Scan for the cell matching the given text and deliver its [x, y] coordinate at center. 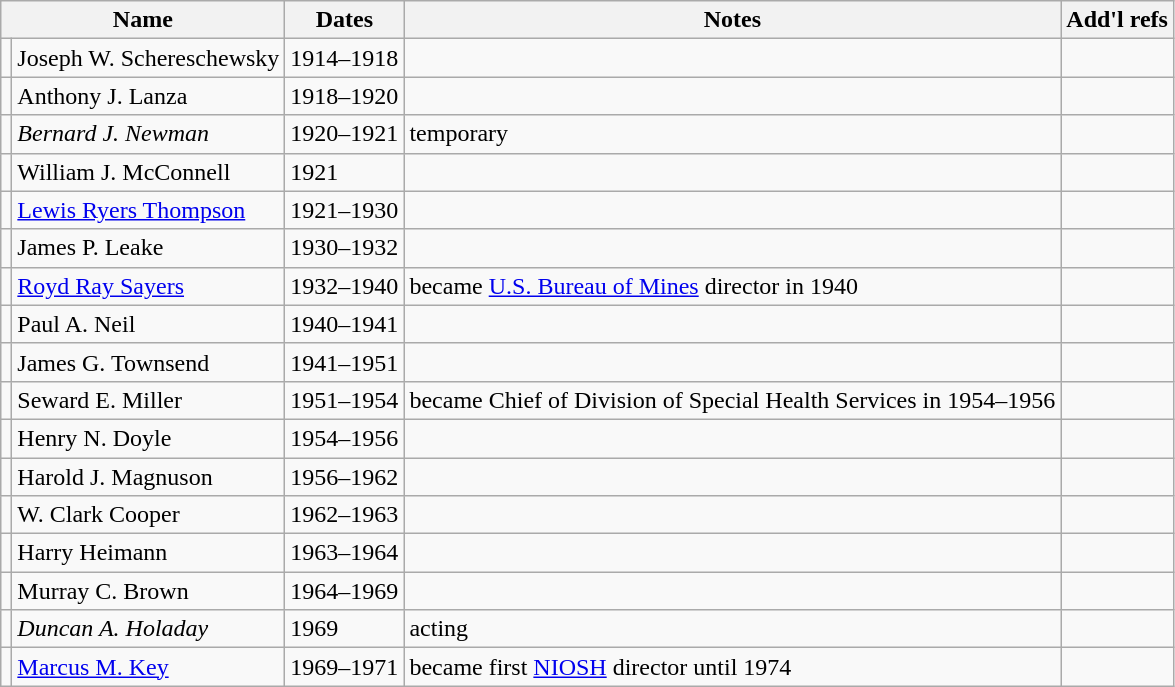
Harold J. Magnuson [148, 477]
James G. Townsend [148, 362]
Notes [732, 20]
1914–1918 [344, 58]
1964–1969 [344, 591]
1921 [344, 172]
1940–1941 [344, 324]
Royd Ray Sayers [148, 286]
1921–1930 [344, 210]
1951–1954 [344, 400]
Murray C. Brown [148, 591]
1962–1963 [344, 515]
1941–1951 [344, 362]
became U.S. Bureau of Mines director in 1940 [732, 286]
1918–1920 [344, 96]
William J. McConnell [148, 172]
Marcus M. Key [148, 667]
Anthony J. Lanza [148, 96]
Seward E. Miller [148, 400]
1932–1940 [344, 286]
Joseph W. Schereschewsky [148, 58]
Name [143, 20]
Lewis Ryers Thompson [148, 210]
1969 [344, 629]
1930–1932 [344, 248]
Harry Heimann [148, 553]
Bernard J. Newman [148, 134]
1963–1964 [344, 553]
became Chief of Division of Special Health Services in 1954–1956 [732, 400]
Add'l refs [1118, 20]
Duncan A. Holaday [148, 629]
acting [732, 629]
became first NIOSH director until 1974 [732, 667]
Paul A. Neil [148, 324]
W. Clark Cooper [148, 515]
Dates [344, 20]
1969–1971 [344, 667]
Henry N. Doyle [148, 438]
1920–1921 [344, 134]
1956–1962 [344, 477]
temporary [732, 134]
James P. Leake [148, 248]
1954–1956 [344, 438]
